Detect which cell encompasses the target text, then output its (X, Y) center coordinate. 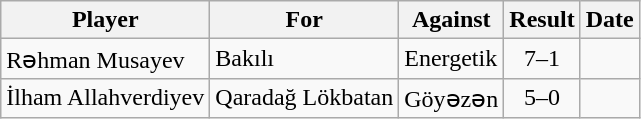
Against (452, 20)
Player (106, 20)
7–1 (542, 59)
İlham Allahverdiyev (106, 98)
Göyəzən (452, 98)
Date (610, 20)
Bakılı (304, 59)
Rəhman Musayev (106, 59)
Qaradağ Lökbatan (304, 98)
For (304, 20)
Result (542, 20)
5–0 (542, 98)
Energetik (452, 59)
